Provide the [X, Y] coordinate of the cell's center where the given text is located.  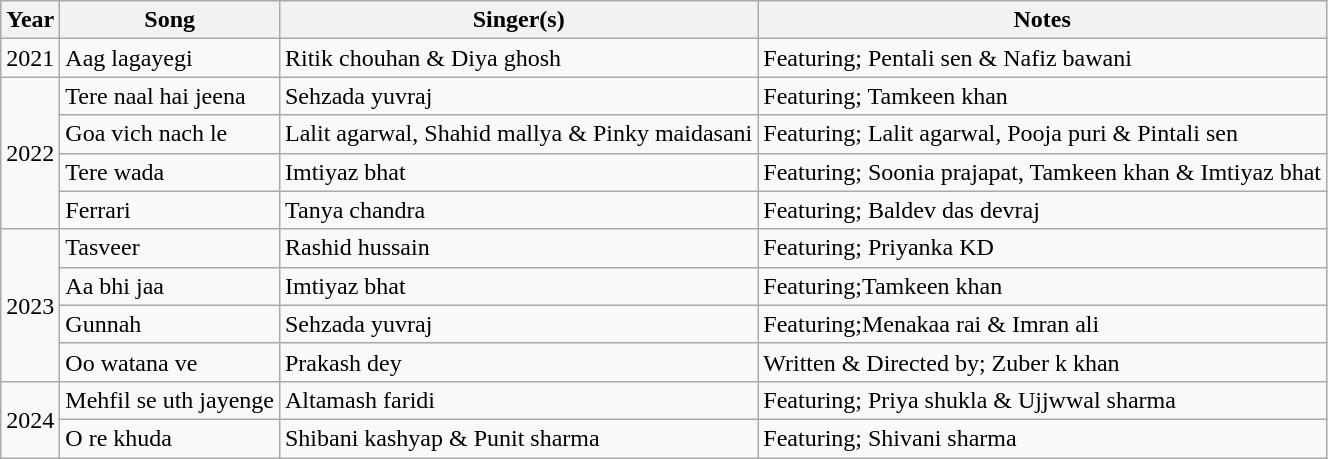
Gunnah [170, 324]
Featuring;Tamkeen khan [1042, 286]
Featuring; Pentali sen & Nafiz bawani [1042, 58]
Tere naal hai jeena [170, 96]
Aag lagayegi [170, 58]
Singer(s) [518, 20]
Featuring; Shivani sharma [1042, 438]
Ferrari [170, 210]
Prakash dey [518, 362]
Featuring; Priya shukla & Ujjwwal sharma [1042, 400]
Featuring; Lalit agarwal, Pooja puri & Pintali sen [1042, 134]
Mehfil se uth jayenge [170, 400]
2023 [30, 305]
Altamash faridi [518, 400]
2024 [30, 419]
Ritik chouhan & Diya ghosh [518, 58]
2022 [30, 153]
Aa bhi jaa [170, 286]
Featuring; Tamkeen khan [1042, 96]
Tere wada [170, 172]
Featuring; Priyanka KD [1042, 248]
Shibani kashyap & Punit sharma [518, 438]
Oo watana ve [170, 362]
Tasveer [170, 248]
Notes [1042, 20]
Tanya chandra [518, 210]
Goa vich nach le [170, 134]
Featuring; Soonia prajapat, Tamkeen khan & Imtiyaz bhat [1042, 172]
2021 [30, 58]
Song [170, 20]
Featuring; Baldev das devraj [1042, 210]
Rashid hussain [518, 248]
Year [30, 20]
O re khuda [170, 438]
Featuring;Menakaa rai & Imran ali [1042, 324]
Written & Directed by; Zuber k khan [1042, 362]
Lalit agarwal, Shahid mallya & Pinky maidasani [518, 134]
